Detect which cell encompasses the target text, then output its (x, y) center coordinate. 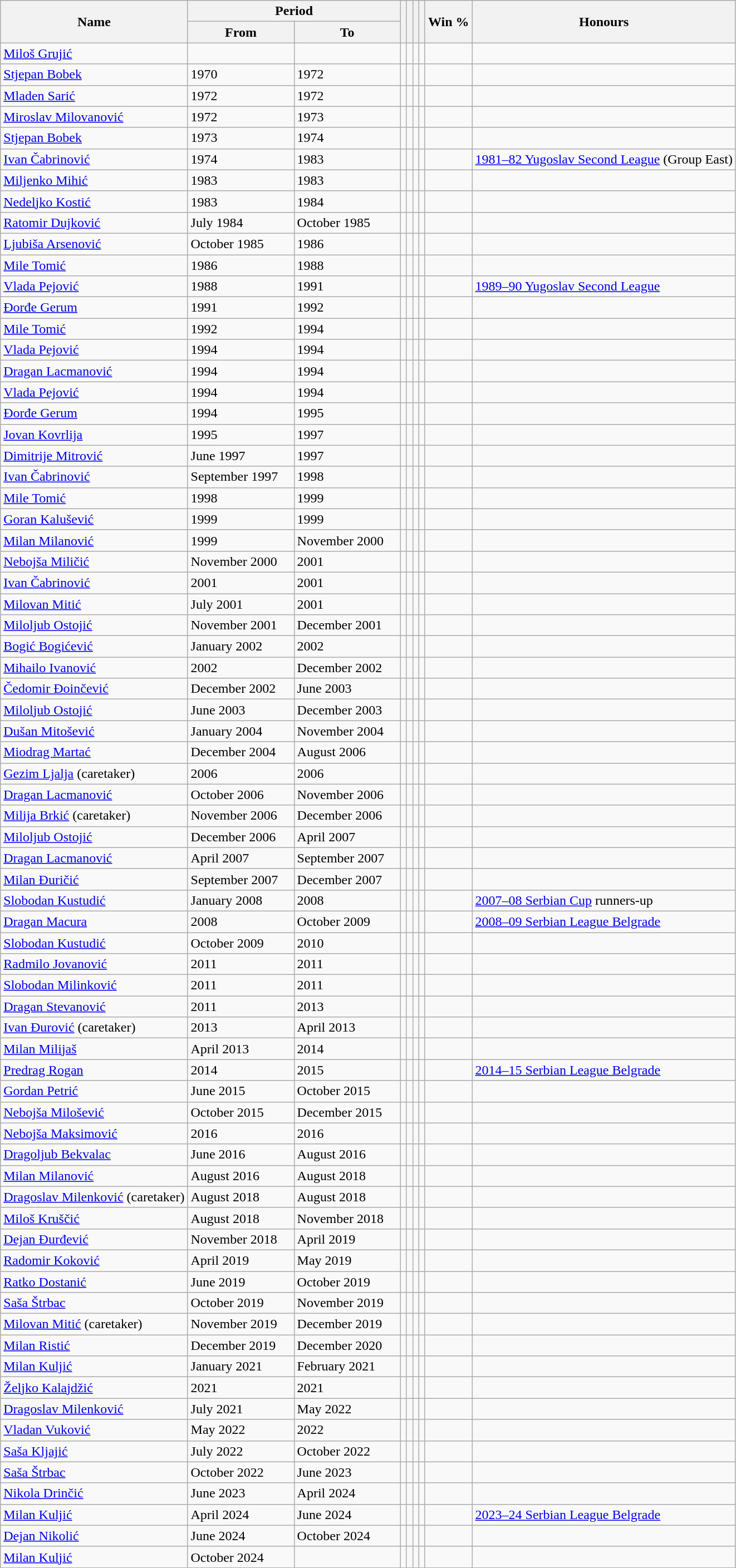
Radmilo Jovanović (94, 964)
June 2019 (241, 1281)
Honours (603, 22)
Name (94, 22)
Nebojša Miličić (94, 561)
Gordan Petrić (94, 1091)
Čedomir Đoinčević (94, 689)
1984 (347, 201)
1981–82 Yugoslav Second League (Group East) (603, 159)
2022 (347, 1430)
Win % (449, 22)
Dragan Macura (94, 921)
Goran Kalušević (94, 519)
December 2004 (241, 752)
Dejan Nikolić (94, 1536)
January 2008 (241, 900)
June 1997 (241, 456)
Gezim Ljalja (caretaker) (94, 773)
November 2001 (241, 625)
Period (294, 11)
November 2004 (347, 731)
Milan Đuričić (94, 879)
Predrag Rogan (94, 1070)
June 2015 (241, 1091)
August 2006 (347, 752)
Ivan Đurović (caretaker) (94, 1028)
2010 (347, 943)
Milan Milijaš (94, 1049)
Miodrag Martać (94, 752)
Miloš Kruščić (94, 1218)
Miljenko Mihić (94, 180)
Saša Kljajić (94, 1451)
July 1984 (241, 223)
May 2019 (347, 1260)
Miroslav Milovanović (94, 117)
January 2021 (241, 1367)
1970 (241, 75)
Nikola Drinčić (94, 1493)
December 2001 (347, 625)
Radomir Koković (94, 1260)
Ratko Dostanić (94, 1281)
Miloš Grujić (94, 53)
January 2002 (241, 647)
December 2003 (347, 710)
Milovan Mitić (94, 604)
Dragoslav Milenković (94, 1409)
From (241, 32)
Nedeljko Kostić (94, 201)
September 1997 (241, 477)
Dušan Mitošević (94, 731)
December 2020 (347, 1345)
January 2004 (241, 731)
Ljubiša Arsenović (94, 244)
1989–90 Yugoslav Second League (603, 287)
To (347, 32)
Slobodan Milinković (94, 985)
Dragoslav Milenković (caretaker) (94, 1197)
February 2021 (347, 1367)
July 2021 (241, 1409)
2014–15 Serbian League Belgrade (603, 1070)
Nebojša Milošević (94, 1112)
Nebojša Maksimović (94, 1133)
June 2016 (241, 1155)
July 2022 (241, 1451)
Dragoljub Bekvalac (94, 1155)
Mladen Sarić (94, 96)
July 2001 (241, 604)
Dimitrije Mitrović (94, 456)
2007–08 Serbian Cup runners-up (603, 900)
Bogić Bogićević (94, 647)
2023–24 Serbian League Belgrade (603, 1515)
Milovan Mitić (caretaker) (94, 1324)
Ratomir Dujković (94, 223)
Vladan Vuković (94, 1430)
2015 (347, 1070)
Dragan Stevanović (94, 1007)
Mihailo Ivanović (94, 668)
December 2015 (347, 1112)
Milija Brkić (caretaker) (94, 816)
Milan Ristić (94, 1345)
Dejan Đurđević (94, 1239)
Željko Kalajdžić (94, 1388)
October 2006 (241, 795)
Jovan Kovrlija (94, 435)
2008–09 Serbian League Belgrade (603, 921)
December 2007 (347, 879)
